Extract the [X, Y] coordinate from the center of the cell holding the provided text.  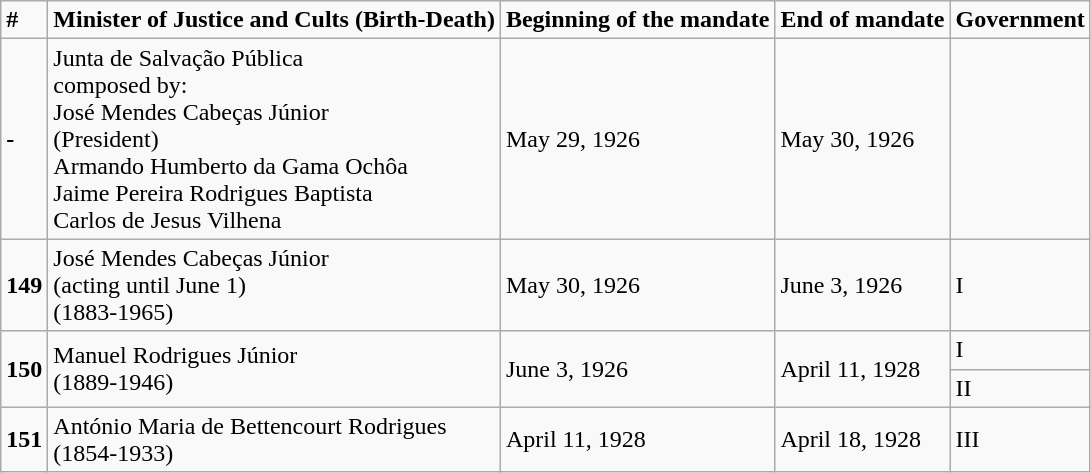
Manuel Rodrigues Júnior(1889-1946) [274, 369]
May 29, 1926 [637, 139]
António Maria de Bettencourt Rodrigues(1854-1933) [274, 440]
Beginning of the mandate [637, 20]
End of mandate [862, 20]
José Mendes Cabeças Júnior(acting until June 1)(1883-1965) [274, 285]
# [24, 20]
Government [1020, 20]
April 18, 1928 [862, 440]
Minister of Justice and Cults (Birth-Death) [274, 20]
II [1020, 388]
149 [24, 285]
III [1020, 440]
150 [24, 369]
- [24, 139]
151 [24, 440]
